Return the [x, y] coordinate for the center point of the cell that contains the specified text.  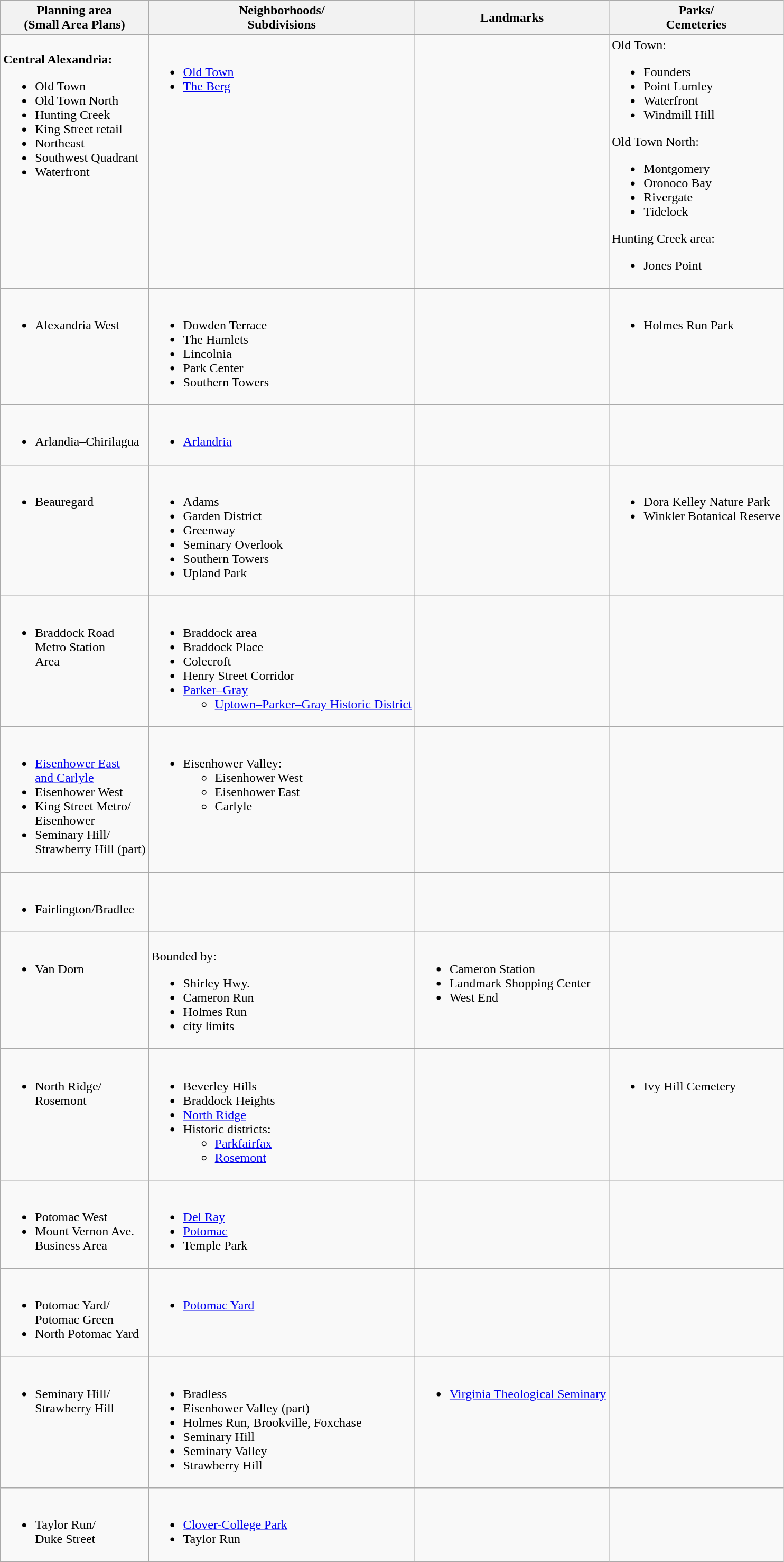
Fairlington/Bradlee [74, 902]
Dora Kelley Nature ParkWinkler Botanical Reserve [696, 530]
Bounded by:Shirley Hwy.Cameron RunHolmes Runcity limits [282, 991]
Planning area(Small Area Plans) [74, 18]
BradlessEisenhower Valley (part)Holmes Run, Brookville, FoxchaseSeminary HillSeminary ValleyStrawberry Hill [282, 1422]
Seminary Hill/Strawberry Hill [74, 1422]
Arlandria [282, 435]
Braddock areaBraddock PlaceColecroftHenry Street CorridorParker–GrayUptown–Parker–Gray Historic District [282, 661]
Taylor Run/Duke Street [74, 1525]
Potomac WestMount Vernon Ave.Business Area [74, 1224]
Old Town:FoundersPoint LumleyWaterfrontWindmill HillOld Town North:MontgomeryOronoco BayRivergateTidelockHunting Creek area:Jones Point [696, 162]
Eisenhower Eastand CarlyleEisenhower WestKing Street Metro/EisenhowerSeminary Hill/Strawberry Hill (part) [74, 799]
Central Alexandria:Old TownOld Town NorthHunting CreekKing Street retailNortheastSouthwest QuadrantWaterfront [74, 162]
Potomac Yard [282, 1312]
Potomac Yard/Potomac GreenNorth Potomac Yard [74, 1312]
Ivy Hill Cemetery [696, 1114]
Dowden TerraceThe HamletsLincolniaPark CenterSouthern Towers [282, 347]
North Ridge/Rosemont [74, 1114]
Beverley HillsBraddock HeightsNorth RidgeHistoric districts:ParkfairfaxRosemont [282, 1114]
Neighborhoods/Subdivisions [282, 18]
Landmarks [511, 18]
Parks/Cemeteries [696, 18]
Beauregard [74, 530]
Braddock RoadMetro StationArea [74, 661]
Holmes Run Park [696, 347]
AdamsGarden DistrictGreenwaySeminary OverlookSouthern TowersUpland Park [282, 530]
Arlandia–Chirilagua [74, 435]
Van Dorn [74, 991]
Old TownThe Berg [282, 162]
Del RayPotomacTemple Park [282, 1224]
Cameron StationLandmark Shopping CenterWest End [511, 991]
Alexandria West [74, 347]
Virginia Theological Seminary [511, 1422]
Clover-College ParkTaylor Run [282, 1525]
Eisenhower Valley:Eisenhower WestEisenhower EastCarlyle [282, 799]
